Scan for the cell matching the given text and deliver its (X, Y) coordinate at center. 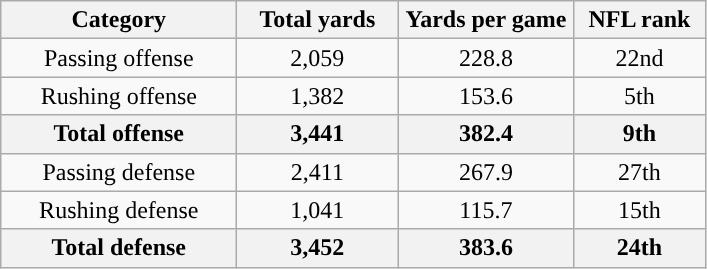
Passing defense (119, 172)
NFL rank (640, 20)
5th (640, 96)
1,041 (318, 210)
267.9 (486, 172)
27th (640, 172)
Passing offense (119, 58)
Category (119, 20)
115.7 (486, 210)
15th (640, 210)
Total defense (119, 248)
2,059 (318, 58)
1,382 (318, 96)
Total yards (318, 20)
22nd (640, 58)
Rushing offense (119, 96)
Rushing defense (119, 210)
153.6 (486, 96)
382.4 (486, 134)
2,411 (318, 172)
9th (640, 134)
Total offense (119, 134)
3,452 (318, 248)
3,441 (318, 134)
228.8 (486, 58)
383.6 (486, 248)
24th (640, 248)
Yards per game (486, 20)
